Search for the cell housing the specified text and yield its [X, Y] center coordinate. 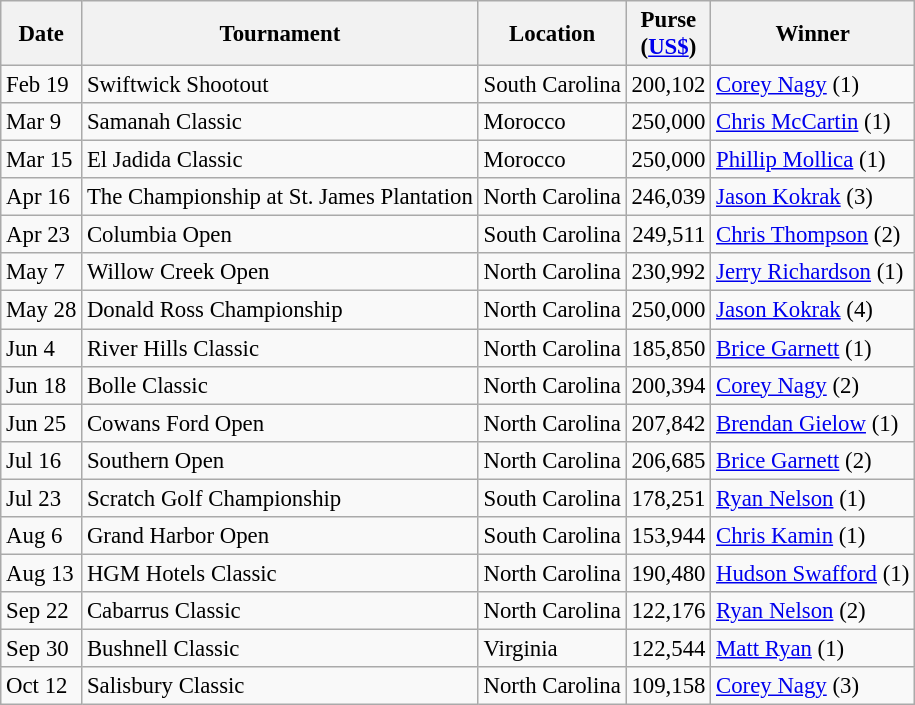
River Hills Classic [280, 348]
Cowans Ford Open [280, 423]
Hudson Swafford (1) [813, 573]
Tournament [280, 34]
Jun 18 [42, 385]
Jerry Richardson (1) [813, 273]
Sep 30 [42, 648]
Jason Kokrak (4) [813, 310]
Chris Thompson (2) [813, 235]
Jun 4 [42, 348]
The Championship at St. James Plantation [280, 197]
Location [552, 34]
Oct 12 [42, 686]
122,176 [668, 611]
Aug 6 [42, 536]
Chris Kamin (1) [813, 536]
May 28 [42, 310]
206,685 [668, 460]
178,251 [668, 498]
Matt Ryan (1) [813, 648]
Brice Garnett (2) [813, 460]
109,158 [668, 686]
249,511 [668, 235]
Ryan Nelson (1) [813, 498]
Columbia Open [280, 235]
Phillip Mollica (1) [813, 160]
153,944 [668, 536]
Scratch Golf Championship [280, 498]
Apr 23 [42, 235]
Corey Nagy (2) [813, 385]
Jul 16 [42, 460]
200,394 [668, 385]
230,992 [668, 273]
Jun 25 [42, 423]
122,544 [668, 648]
Apr 16 [42, 197]
Aug 13 [42, 573]
HGM Hotels Classic [280, 573]
Bushnell Classic [280, 648]
Winner [813, 34]
Cabarrus Classic [280, 611]
Bolle Classic [280, 385]
Ryan Nelson (2) [813, 611]
Sep 22 [42, 611]
Date [42, 34]
Feb 19 [42, 85]
Purse(US$) [668, 34]
Corey Nagy (1) [813, 85]
Brendan Gielow (1) [813, 423]
Willow Creek Open [280, 273]
Virginia [552, 648]
Grand Harbor Open [280, 536]
Chris McCartin (1) [813, 122]
May 7 [42, 273]
El Jadida Classic [280, 160]
246,039 [668, 197]
185,850 [668, 348]
Brice Garnett (1) [813, 348]
200,102 [668, 85]
Corey Nagy (3) [813, 686]
Mar 9 [42, 122]
Southern Open [280, 460]
Mar 15 [42, 160]
Salisbury Classic [280, 686]
207,842 [668, 423]
190,480 [668, 573]
Donald Ross Championship [280, 310]
Jul 23 [42, 498]
Swiftwick Shootout [280, 85]
Samanah Classic [280, 122]
Jason Kokrak (3) [813, 197]
